Detect which cell encompasses the target text, then output its (X, Y) center coordinate. 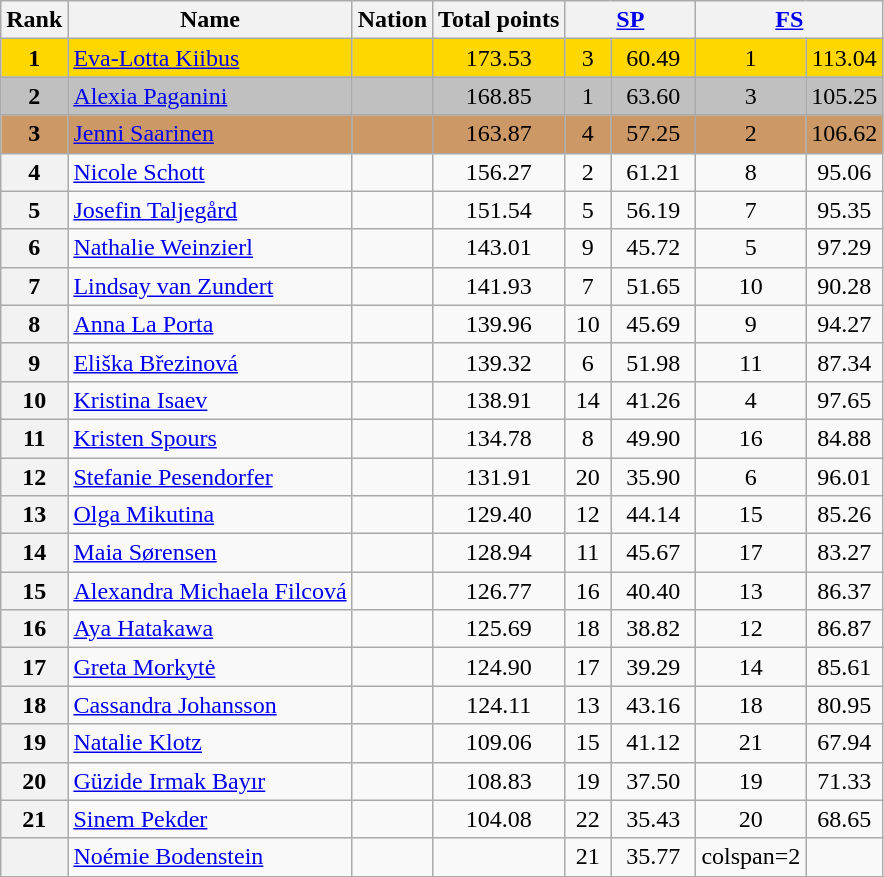
Alexia Paganini (210, 96)
109.06 (499, 743)
60.49 (654, 58)
colspan=2 (751, 857)
Nicole Schott (210, 172)
113.04 (844, 58)
106.62 (844, 134)
51.98 (654, 362)
Nation (392, 20)
129.40 (499, 515)
Kristina Isaev (210, 400)
Olga Mikutina (210, 515)
104.08 (499, 819)
SP (630, 20)
128.94 (499, 553)
163.87 (499, 134)
Kristen Spours (210, 438)
Rank (34, 20)
108.83 (499, 781)
67.94 (844, 743)
105.25 (844, 96)
Cassandra Johansson (210, 705)
Total points (499, 20)
156.27 (499, 172)
45.72 (654, 248)
45.69 (654, 324)
125.69 (499, 629)
83.27 (844, 553)
35.90 (654, 477)
38.82 (654, 629)
68.65 (844, 819)
Eliška Březinová (210, 362)
95.06 (844, 172)
63.60 (654, 96)
Nathalie Weinzierl (210, 248)
40.40 (654, 591)
Aya Hatakawa (210, 629)
Eva-Lotta Kiibus (210, 58)
Maia Sørensen (210, 553)
168.85 (499, 96)
Lindsay van Zundert (210, 286)
Natalie Klotz (210, 743)
94.27 (844, 324)
86.37 (844, 591)
44.14 (654, 515)
95.35 (844, 210)
138.91 (499, 400)
56.19 (654, 210)
90.28 (844, 286)
Anna La Porta (210, 324)
35.77 (654, 857)
96.01 (844, 477)
Güzide Irmak Bayır (210, 781)
134.78 (499, 438)
43.16 (654, 705)
41.12 (654, 743)
39.29 (654, 667)
Jenni Saarinen (210, 134)
126.77 (499, 591)
84.88 (844, 438)
97.65 (844, 400)
FS (790, 20)
151.54 (499, 210)
41.26 (654, 400)
Noémie Bodenstein (210, 857)
Greta Morkytė (210, 667)
45.67 (654, 553)
139.32 (499, 362)
22 (588, 819)
124.90 (499, 667)
Alexandra Michaela Filcová (210, 591)
51.65 (654, 286)
Josefin Taljegård (210, 210)
57.25 (654, 134)
37.50 (654, 781)
143.01 (499, 248)
Stefanie Pesendorfer (210, 477)
Sinem Pekder (210, 819)
85.61 (844, 667)
49.90 (654, 438)
35.43 (654, 819)
Name (210, 20)
124.11 (499, 705)
139.96 (499, 324)
61.21 (654, 172)
141.93 (499, 286)
71.33 (844, 781)
97.29 (844, 248)
173.53 (499, 58)
80.95 (844, 705)
85.26 (844, 515)
87.34 (844, 362)
86.87 (844, 629)
131.91 (499, 477)
